Output the [x, y] coordinate of the center of the cell containing the given text.  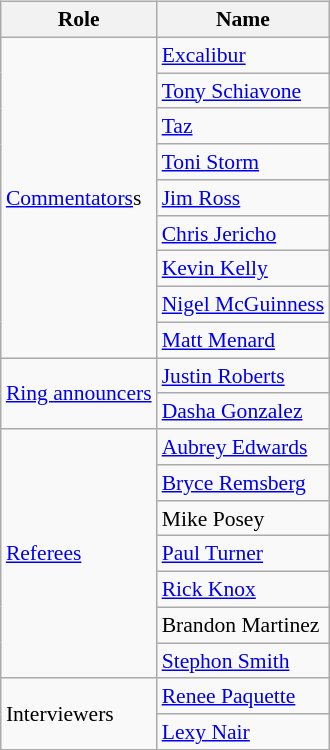
Commentatorss [79, 198]
Paul Turner [244, 554]
Dasha Gonzalez [244, 411]
Kevin Kelly [244, 269]
Chris Jericho [244, 233]
Referees [79, 554]
Mike Posey [244, 518]
Stephon Smith [244, 661]
Taz [244, 126]
Ring announcers [79, 394]
Nigel McGuinness [244, 305]
Lexy Nair [244, 732]
Toni Storm [244, 162]
Rick Knox [244, 590]
Justin Roberts [244, 376]
Renee Paquette [244, 696]
Tony Schiavone [244, 91]
Aubrey Edwards [244, 447]
Interviewers [79, 714]
Brandon Martinez [244, 625]
Excalibur [244, 55]
Bryce Remsberg [244, 483]
Name [244, 20]
Jim Ross [244, 198]
Matt Menard [244, 340]
Role [79, 20]
